From the cell containing the given text, extract its center point as [X, Y] coordinate. 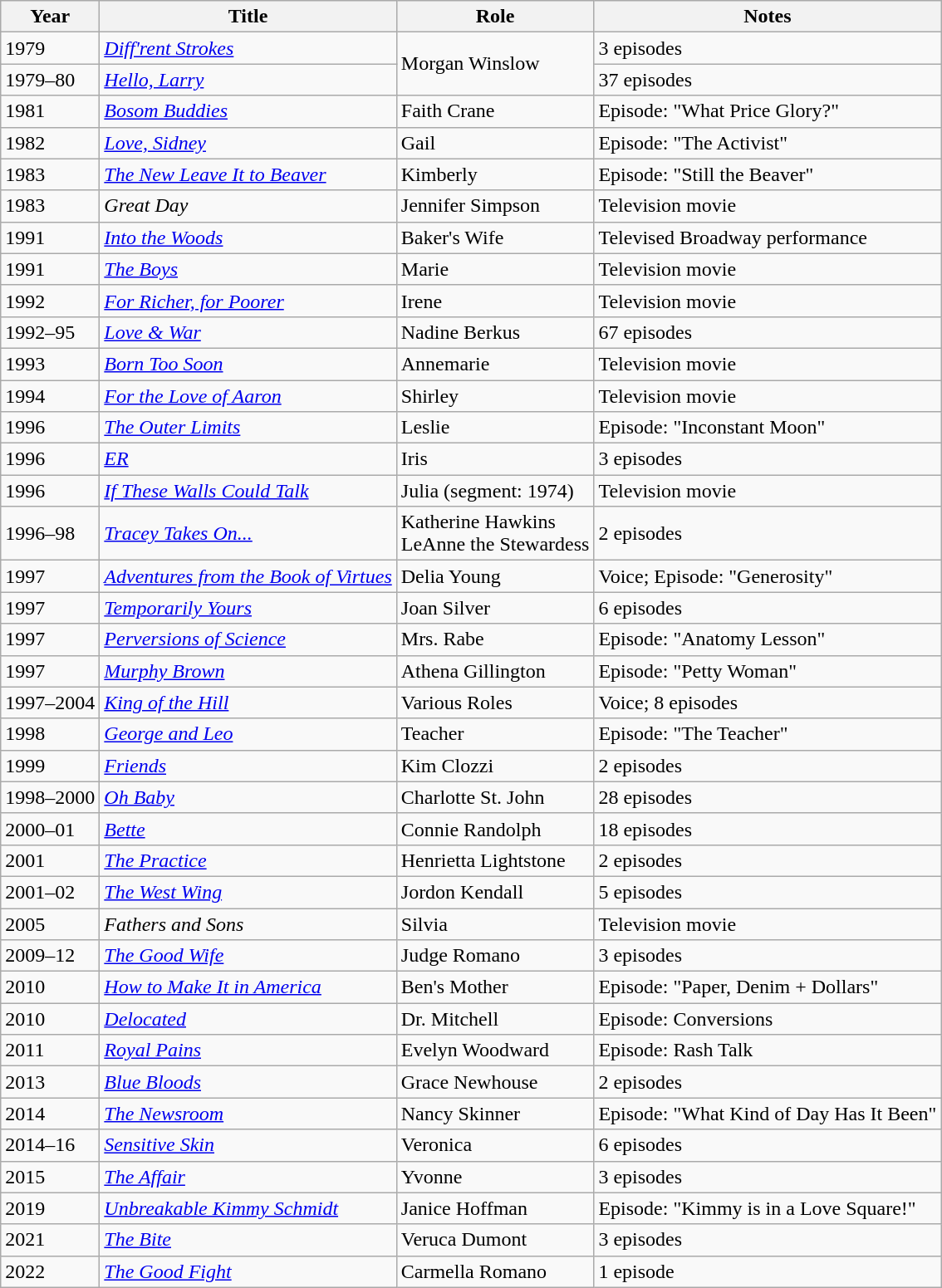
Voice; 8 episodes [768, 703]
5 episodes [768, 892]
Joan Silver [495, 608]
Baker's Wife [495, 238]
Temporarily Yours [248, 608]
1992–95 [50, 332]
Perversions of Science [248, 639]
2013 [50, 1082]
Episode: "The Activist" [768, 143]
1 episode [768, 1271]
If These Walls Could Talk [248, 491]
2011 [50, 1050]
Kim Clozzi [495, 766]
67 episodes [768, 332]
Hello, Larry [248, 80]
The Boys [248, 269]
1981 [50, 111]
Murphy Brown [248, 671]
Born Too Soon [248, 364]
1993 [50, 364]
1992 [50, 301]
Title [248, 17]
Athena Gillington [495, 671]
Morgan Winslow [495, 64]
Delia Young [495, 576]
Episode: "Anatomy Lesson" [768, 639]
Kimberly [495, 174]
Episode: Conversions [768, 1019]
Royal Pains [248, 1050]
Love, Sidney [248, 143]
1997–2004 [50, 703]
2015 [50, 1177]
Televised Broadway performance [768, 238]
Veronica [495, 1145]
Sensitive Skin [248, 1145]
Episode: Rash Talk [768, 1050]
Great Day [248, 206]
Notes [768, 17]
The Good Fight [248, 1271]
Annemarie [495, 364]
For the Love of Aaron [248, 396]
The Practice [248, 860]
Mrs. Rabe [495, 639]
The Outer Limits [248, 428]
Blue Bloods [248, 1082]
Bosom Buddies [248, 111]
Silvia [495, 924]
Various Roles [495, 703]
2009–12 [50, 956]
Voice; Episode: "Generosity" [768, 576]
Love & War [248, 332]
1996–98 [50, 533]
Faith Crane [495, 111]
Grace Newhouse [495, 1082]
Carmella Romano [495, 1271]
How to Make It in America [248, 987]
Charlotte St. John [495, 797]
1982 [50, 143]
Veruca Dumont [495, 1240]
Jennifer Simpson [495, 206]
Episode: "The Teacher" [768, 734]
2019 [50, 1208]
The New Leave It to Beaver [248, 174]
Year [50, 17]
The West Wing [248, 892]
ER [248, 459]
Into the Woods [248, 238]
1998–2000 [50, 797]
1979 [50, 48]
1998 [50, 734]
Connie Randolph [495, 829]
1999 [50, 766]
Episode: "Kimmy is in a Love Square!" [768, 1208]
Bette [248, 829]
Episode: "What Kind of Day Has It Been" [768, 1114]
2014–16 [50, 1145]
Nancy Skinner [495, 1114]
Episode: "Petty Woman" [768, 671]
The Affair [248, 1177]
2022 [50, 1271]
King of the Hill [248, 703]
Iris [495, 459]
The Bite [248, 1240]
Shirley [495, 396]
George and Leo [248, 734]
Teacher [495, 734]
Tracey Takes On... [248, 533]
Episode: "Paper, Denim + Dollars" [768, 987]
Henrietta Lightstone [495, 860]
Diff'rent Strokes [248, 48]
Leslie [495, 428]
28 episodes [768, 797]
Ben's Mother [495, 987]
Unbreakable Kimmy Schmidt [248, 1208]
Julia (segment: 1974) [495, 491]
For Richer, for Poorer [248, 301]
2001 [50, 860]
Fathers and Sons [248, 924]
Janice Hoffman [495, 1208]
Friends [248, 766]
The Good Wife [248, 956]
1979–80 [50, 80]
Role [495, 17]
Irene [495, 301]
Marie [495, 269]
Yvonne [495, 1177]
18 episodes [768, 829]
37 episodes [768, 80]
Gail [495, 143]
2021 [50, 1240]
Adventures from the Book of Virtues [248, 576]
1994 [50, 396]
2001–02 [50, 892]
2000–01 [50, 829]
Dr. Mitchell [495, 1019]
The Newsroom [248, 1114]
Nadine Berkus [495, 332]
Delocated [248, 1019]
Evelyn Woodward [495, 1050]
Katherine Hawkins LeAnne the Stewardess [495, 533]
Oh Baby [248, 797]
Episode: "Inconstant Moon" [768, 428]
Episode: "Still the Beaver" [768, 174]
2005 [50, 924]
Judge Romano [495, 956]
Episode: "What Price Glory?" [768, 111]
2014 [50, 1114]
Jordon Kendall [495, 892]
